Locate the cell with the specified text and output its (x, y) center coordinate. 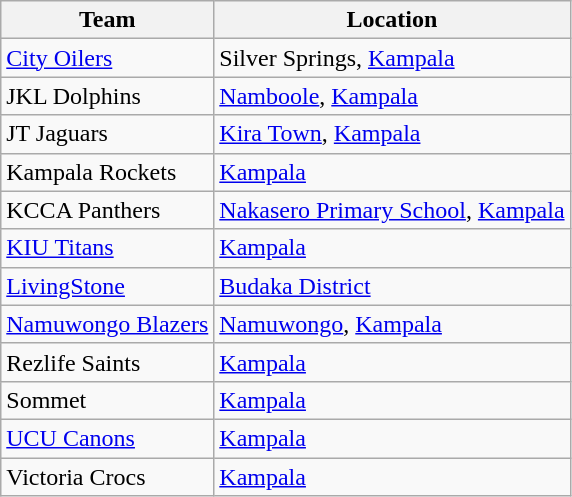
Team (108, 20)
Rezlife Saints (108, 362)
Nakasero Primary School, Kampala (392, 210)
LivingStone (108, 286)
KCCA Panthers (108, 210)
Namuwongo, Kampala (392, 324)
KIU Titans (108, 248)
Budaka District (392, 286)
JT Jaguars (108, 134)
Silver Springs, Kampala (392, 58)
City Oilers (108, 58)
Sommet (108, 400)
Namuwongo Blazers (108, 324)
Kira Town, Kampala (392, 134)
Kampala Rockets (108, 172)
Location (392, 20)
Namboole, Kampala (392, 96)
JKL Dolphins (108, 96)
UCU Canons (108, 438)
Victoria Crocs (108, 477)
